Scan for the cell matching the given text and deliver its [x, y] coordinate at center. 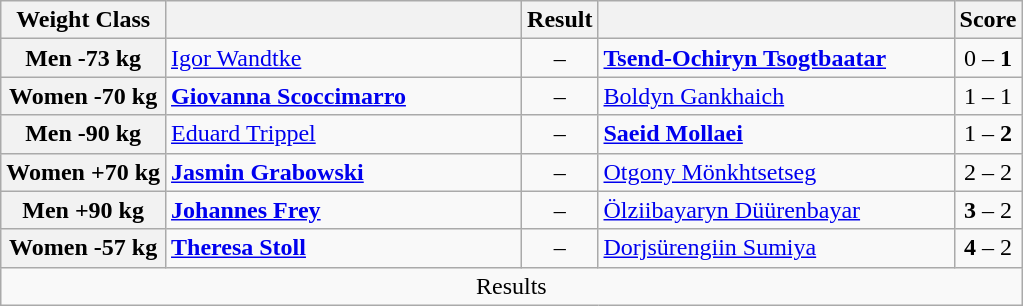
1 – 2 [988, 134]
Men -90 kg [84, 134]
Saeid Mollaei [776, 134]
2 – 2 [988, 172]
Men +90 kg [84, 210]
Eduard Trippel [344, 134]
Weight Class [84, 20]
Dorjsürengiin Sumiya [776, 248]
Otgony Mönkhtsetseg [776, 172]
Ölziibayaryn Düürenbayar [776, 210]
Igor Wandtke [344, 58]
Result [560, 20]
Results [512, 286]
Theresa Stoll [344, 248]
Jasmin Grabowski [344, 172]
Boldyn Gankhaich [776, 96]
Score [988, 20]
4 – 2 [988, 248]
Women -57 kg [84, 248]
1 – 1 [988, 96]
3 – 2 [988, 210]
Men -73 kg [84, 58]
Women +70 kg [84, 172]
0 – 1 [988, 58]
Women -70 kg [84, 96]
Giovanna Scoccimarro [344, 96]
Johannes Frey [344, 210]
Tsend-Ochiryn Tsogtbaatar [776, 58]
